Capture the cell that displays the provided text and extract its (x, y) central coordinate. 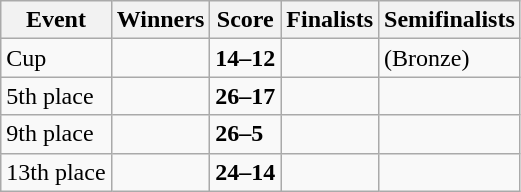
Score (246, 20)
Finalists (330, 20)
Cup (56, 58)
26–5 (246, 134)
9th place (56, 134)
13th place (56, 172)
Winners (160, 20)
(Bronze) (450, 58)
Event (56, 20)
14–12 (246, 58)
5th place (56, 96)
Semifinalists (450, 20)
26–17 (246, 96)
24–14 (246, 172)
